Output the [X, Y] coordinate of the center of the cell containing the given text.  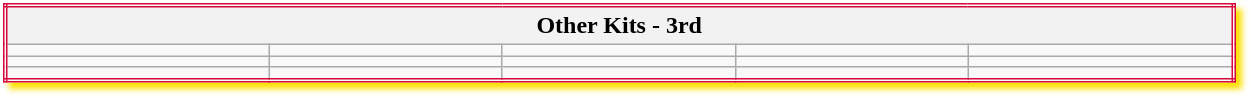
Other Kits - 3rd [619, 25]
